Extract the [x, y] coordinate from the center of the cell holding the provided text.  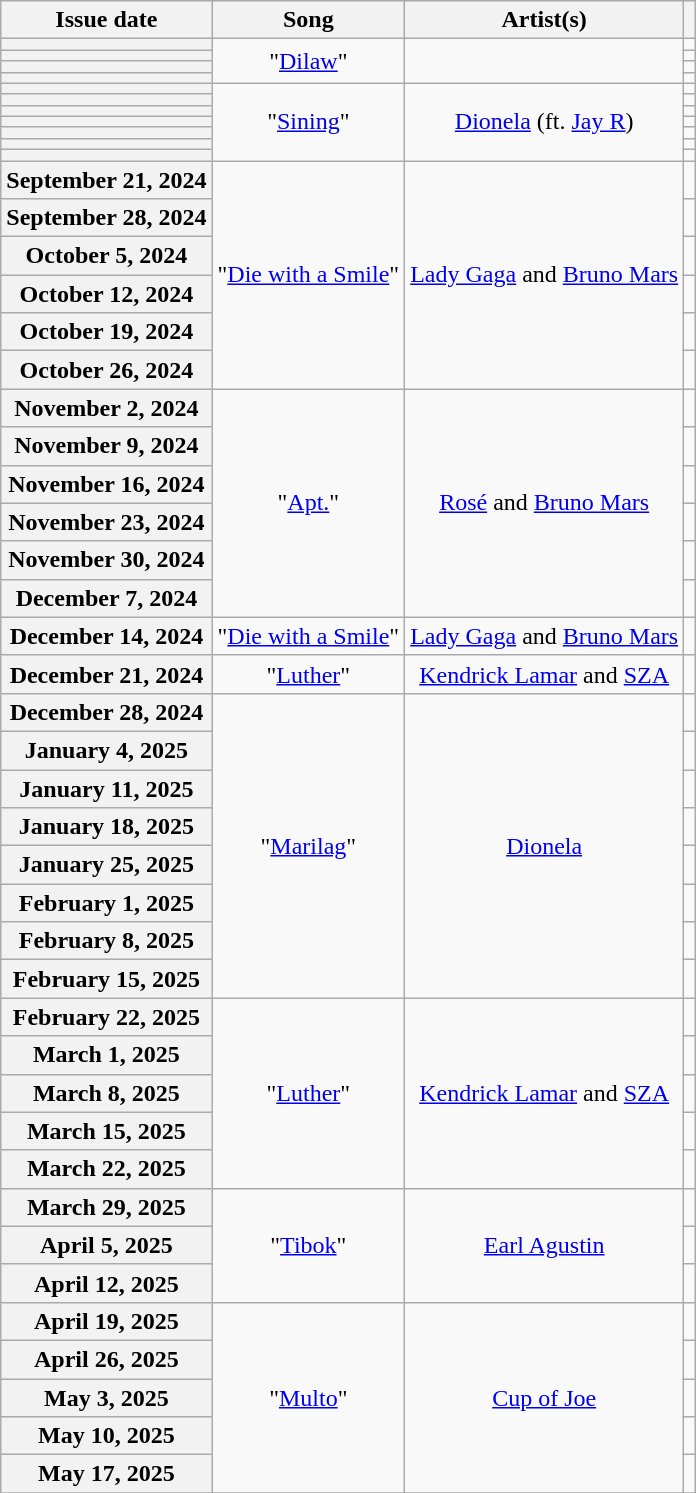
"Multo" [308, 1397]
January 11, 2025 [106, 789]
Rosé and Bruno Mars [544, 503]
"Dilaw" [308, 61]
Issue date [106, 20]
Cup of Joe [544, 1397]
March 1, 2025 [106, 1055]
September 21, 2024 [106, 179]
May 17, 2025 [106, 1474]
February 22, 2025 [106, 1017]
March 8, 2025 [106, 1093]
March 15, 2025 [106, 1131]
April 12, 2025 [106, 1283]
November 16, 2024 [106, 484]
February 1, 2025 [106, 903]
"Sining" [308, 122]
December 7, 2024 [106, 598]
September 28, 2024 [106, 218]
April 19, 2025 [106, 1321]
November 23, 2024 [106, 522]
March 22, 2025 [106, 1169]
November 9, 2024 [106, 446]
January 25, 2025 [106, 865]
April 26, 2025 [106, 1359]
"Apt." [308, 503]
Song [308, 20]
December 21, 2024 [106, 674]
Dionela [544, 845]
October 5, 2024 [106, 256]
December 28, 2024 [106, 712]
October 26, 2024 [106, 370]
November 2, 2024 [106, 408]
October 12, 2024 [106, 294]
May 3, 2025 [106, 1397]
April 5, 2025 [106, 1245]
May 10, 2025 [106, 1436]
January 18, 2025 [106, 827]
December 14, 2024 [106, 636]
"Tibok" [308, 1245]
October 19, 2024 [106, 332]
Earl Agustin [544, 1245]
Dionela (ft. Jay R) [544, 122]
January 4, 2025 [106, 750]
February 15, 2025 [106, 979]
"Marilag" [308, 845]
March 29, 2025 [106, 1207]
November 30, 2024 [106, 560]
Artist(s) [544, 20]
February 8, 2025 [106, 941]
